Identify which cell holds the provided text, then report its [x, y] central coordinate. 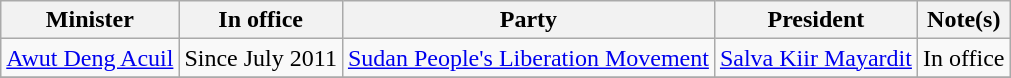
Note(s) [964, 20]
Since July 2011 [261, 58]
Salva Kiir Mayardit [816, 58]
Minister [90, 20]
Sudan People's Liberation Movement [528, 58]
Party [528, 20]
Awut Deng Acuil [90, 58]
President [816, 20]
